Scan for the cell matching the given text and deliver its [X, Y] coordinate at center. 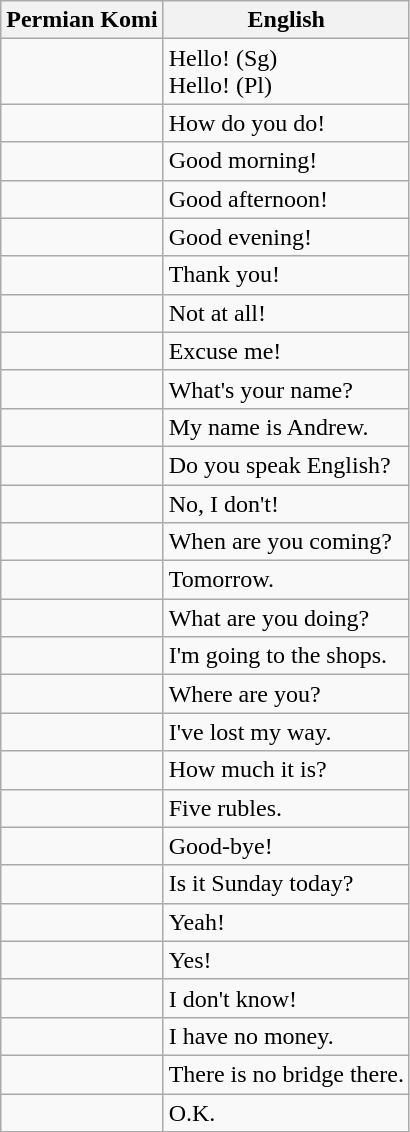
No, I don't! [286, 503]
Yeah! [286, 922]
Is it Sunday today? [286, 884]
My name is Andrew. [286, 427]
Five rubles. [286, 808]
Tomorrow. [286, 580]
What's your name? [286, 389]
Yes! [286, 960]
Do you speak English? [286, 465]
Good-bye! [286, 846]
O.K. [286, 1113]
When are you coming? [286, 542]
I've lost my way. [286, 732]
There is no bridge there. [286, 1074]
Good afternoon! [286, 199]
Thank you! [286, 275]
How do you do! [286, 123]
I have no money. [286, 1036]
I'm going to the shops. [286, 656]
Good evening! [286, 237]
Where are you? [286, 694]
Not at all! [286, 313]
Good morning! [286, 161]
English [286, 20]
Excuse me! [286, 351]
How much it is? [286, 770]
I don't know! [286, 998]
Hello! (Sg) Hello! (Pl) [286, 72]
Permian Komi [82, 20]
What are you doing? [286, 618]
